Identify which cell holds the provided text, then report its [x, y] central coordinate. 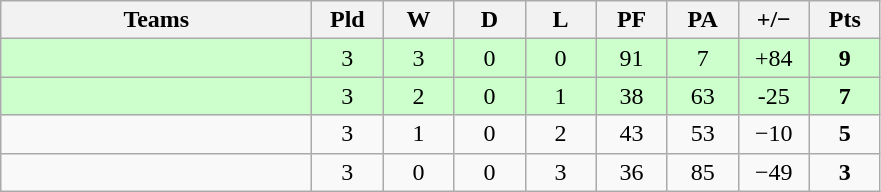
W [418, 20]
PA [702, 20]
38 [632, 96]
36 [632, 172]
53 [702, 134]
5 [844, 134]
63 [702, 96]
-25 [774, 96]
+/− [774, 20]
Pld [348, 20]
−49 [774, 172]
Teams [156, 20]
+84 [774, 58]
L [560, 20]
85 [702, 172]
9 [844, 58]
−10 [774, 134]
Pts [844, 20]
PF [632, 20]
43 [632, 134]
D [490, 20]
91 [632, 58]
